From the cell containing the given text, extract its center point as (X, Y) coordinate. 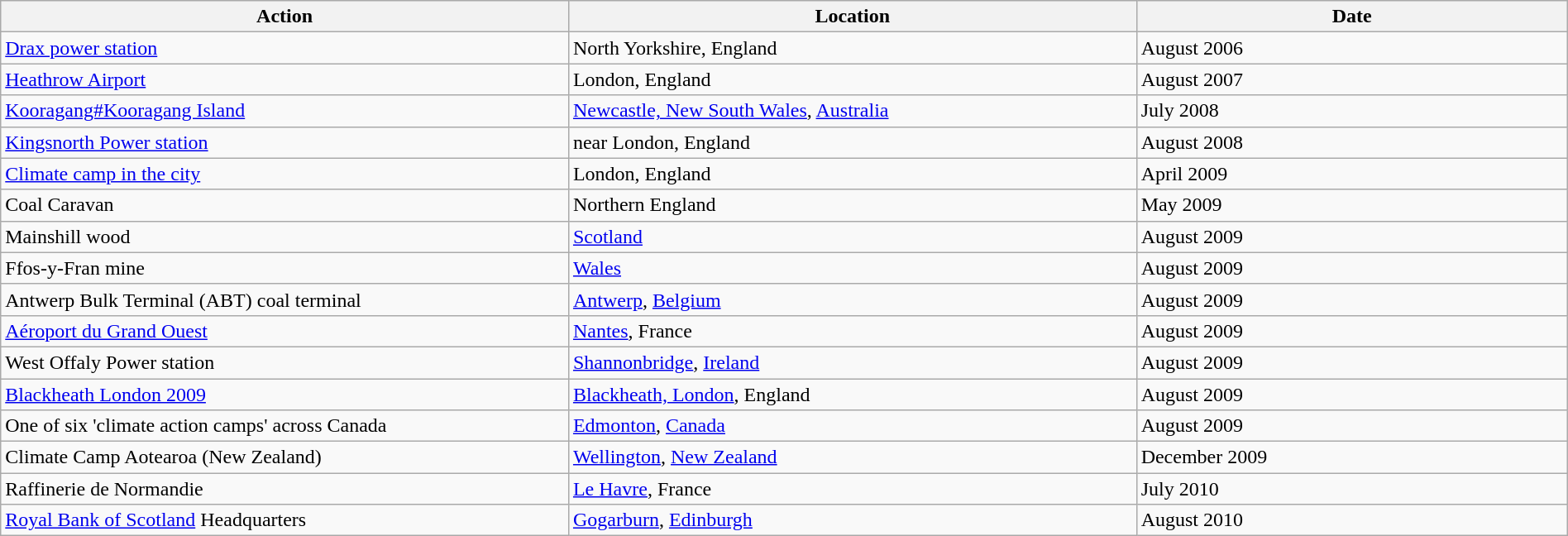
Aéroport du Grand Ouest (284, 331)
Scotland (852, 237)
August 2007 (1351, 79)
West Offaly Power station (284, 362)
Climate Camp Aotearoa (New Zealand) (284, 457)
May 2009 (1351, 205)
Antwerp Bulk Terminal (ABT) coal terminal (284, 299)
Shannonbridge, Ireland (852, 362)
Royal Bank of Scotland Headquarters (284, 520)
Raffinerie de Normandie (284, 489)
Newcastle, New South Wales, Australia (852, 111)
Date (1351, 17)
April 2009 (1351, 174)
August 2008 (1351, 142)
Kooragang#Kooragang Island (284, 111)
Drax power station (284, 48)
Blackheath, London, England (852, 395)
Le Havre, France (852, 489)
July 2008 (1351, 111)
One of six 'climate action camps' across Canada (284, 426)
Heathrow Airport (284, 79)
Ffos-y-Fran mine (284, 268)
Wellington, New Zealand (852, 457)
Kingsnorth Power station (284, 142)
Wales (852, 268)
Nantes, France (852, 331)
December 2009 (1351, 457)
Climate camp in the city (284, 174)
North Yorkshire, England (852, 48)
Blackheath London 2009 (284, 395)
Gogarburn, Edinburgh (852, 520)
August 2006 (1351, 48)
Coal Caravan (284, 205)
Antwerp, Belgium (852, 299)
August 2010 (1351, 520)
Location (852, 17)
Edmonton, Canada (852, 426)
Action (284, 17)
Northern England (852, 205)
near London, England (852, 142)
Mainshill wood (284, 237)
July 2010 (1351, 489)
